From the cell containing the given text, extract its center point as (x, y) coordinate. 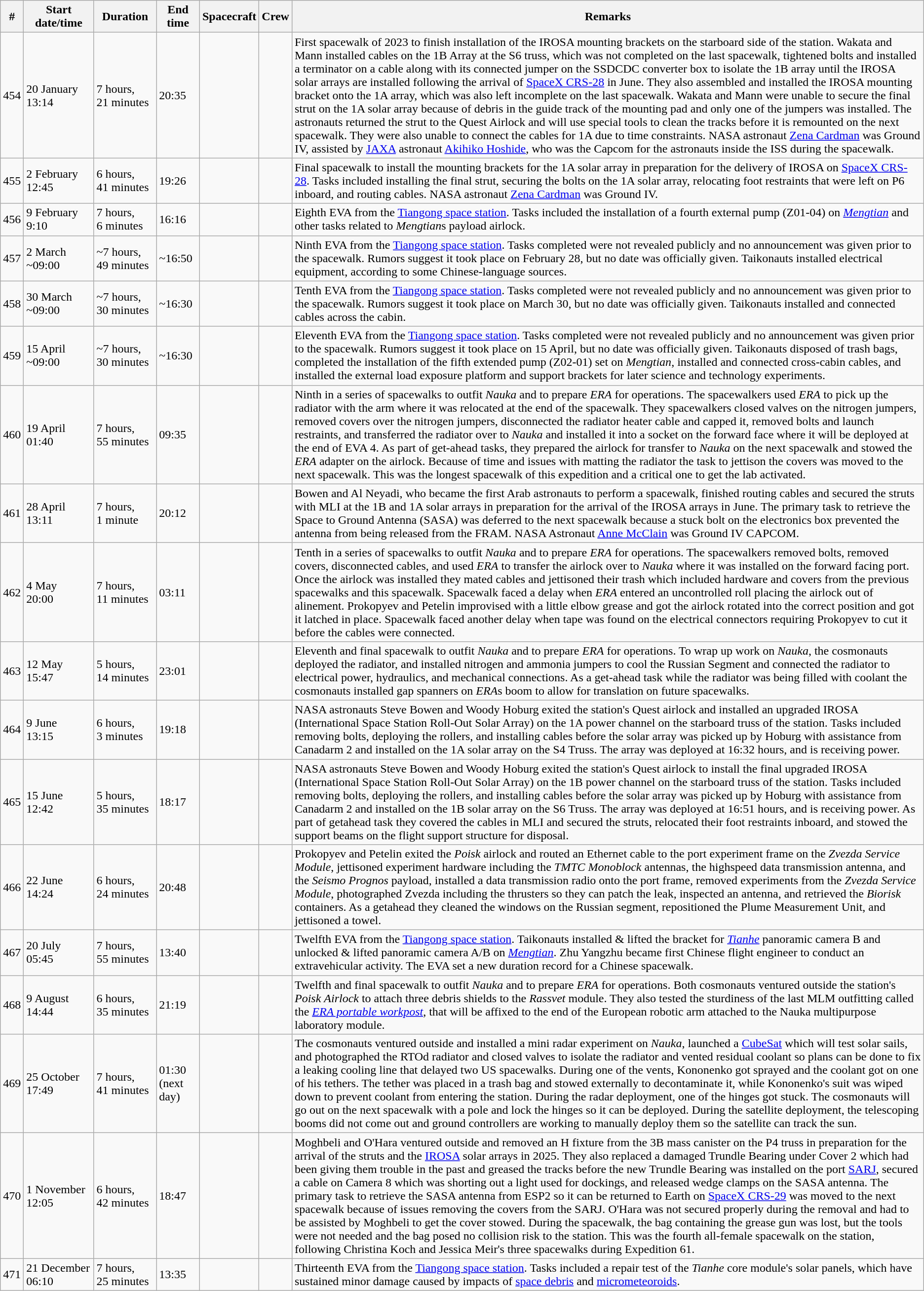
16:16 (178, 219)
9 August14:44 (59, 1005)
460 (12, 434)
6 hours, 24 minutes (125, 888)
7 hours, 25 minutes (125, 1275)
5 hours, 14 minutes (125, 670)
19:18 (178, 730)
466 (12, 888)
Crew (275, 17)
28 April13:11 (59, 513)
20:48 (178, 888)
30 March~09:00 (59, 304)
13:40 (178, 953)
20 July05:45 (59, 953)
21:19 (178, 1005)
25 October17:49 (59, 1084)
20:35 (178, 95)
6 hours, 35 minutes (125, 1005)
20:12 (178, 513)
End time (178, 17)
9 February9:10 (59, 219)
2 February12:45 (59, 181)
7 hours, 6 minutes (125, 219)
19 April01:40 (59, 434)
21 December06:10 (59, 1275)
457 (12, 258)
09:35 (178, 434)
15 April~09:00 (59, 355)
7 hours, 41 minutes (125, 1084)
22 June14:24 (59, 888)
Start date/time (59, 17)
459 (12, 355)
13:35 (178, 1275)
470 (12, 1196)
~7 hours, 49 minutes (125, 258)
458 (12, 304)
6 hours, 3 minutes (125, 730)
455 (12, 181)
467 (12, 953)
Duration (125, 17)
20 January13:14 (59, 95)
464 (12, 730)
7 hours, 1 minute (125, 513)
4 May20:00 (59, 592)
2 March~09:00 (59, 258)
6 hours, 42 minutes (125, 1196)
03:11 (178, 592)
19:26 (178, 181)
462 (12, 592)
6 hours, 41 minutes (125, 181)
469 (12, 1084)
Remarks (608, 17)
7 hours, 21 minutes (125, 95)
# (12, 17)
468 (12, 1005)
9 June13:15 (59, 730)
456 (12, 219)
454 (12, 95)
1 November12:05 (59, 1196)
18:17 (178, 802)
12 May15:47 (59, 670)
463 (12, 670)
23:01 (178, 670)
5 hours, 35 minutes (125, 802)
Spacecraft (229, 17)
01:30 (next day) (178, 1084)
471 (12, 1275)
461 (12, 513)
18:47 (178, 1196)
465 (12, 802)
15 June12:42 (59, 802)
~16:50 (178, 258)
7 hours, 11 minutes (125, 592)
